Capture the cell that displays the provided text and extract its [x, y] central coordinate. 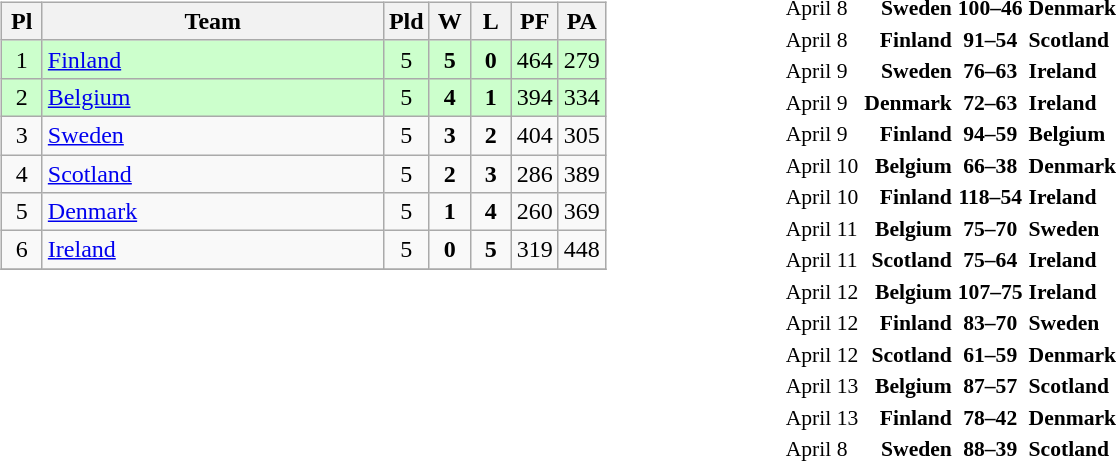
279 [582, 59]
305 [582, 135]
394 [534, 97]
118–54 [990, 197]
286 [534, 173]
94–59 [990, 134]
L [490, 21]
PF [534, 21]
448 [582, 250]
87–57 [990, 386]
78–42 [990, 417]
260 [534, 212]
404 [534, 135]
Pld [406, 21]
91–54 [990, 39]
319 [534, 250]
Pl [22, 21]
75–64 [990, 260]
369 [582, 212]
PA [582, 21]
75–70 [990, 228]
66–38 [990, 165]
83–70 [990, 323]
107–75 [990, 291]
334 [582, 97]
Team [212, 21]
61–59 [990, 354]
464 [534, 59]
April 8 [822, 39]
Ireland [212, 250]
76–63 [990, 71]
72–63 [990, 102]
W [450, 21]
6 [22, 250]
389 [582, 173]
